Detect which cell encompasses the target text, then output its (x, y) center coordinate. 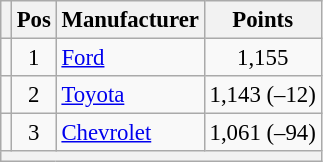
3 (34, 133)
Chevrolet (130, 133)
1,061 (–94) (262, 133)
Ford (130, 58)
Points (262, 20)
1 (34, 58)
1,143 (–12) (262, 95)
1,155 (262, 58)
2 (34, 95)
Manufacturer (130, 20)
Pos (34, 20)
Toyota (130, 95)
